Identify which cell holds the provided text, then report its (X, Y) central coordinate. 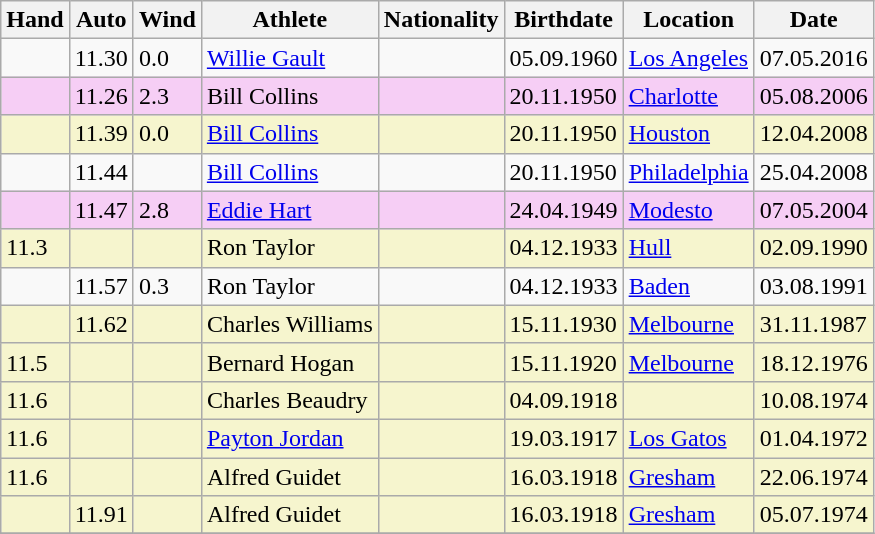
Payton Jordan (290, 438)
Modesto (688, 210)
05.07.1974 (814, 515)
11.57 (101, 286)
11.30 (101, 58)
Charles Williams (290, 324)
11.5 (35, 362)
2.3 (167, 96)
11.26 (101, 96)
05.08.2006 (814, 96)
Los Gatos (688, 438)
11.3 (35, 248)
Bernard Hogan (290, 362)
15.11.1930 (564, 324)
Houston (688, 134)
Willie Gault (290, 58)
Baden (688, 286)
07.05.2004 (814, 210)
Hull (688, 248)
24.04.1949 (564, 210)
11.62 (101, 324)
19.03.1917 (564, 438)
Los Angeles (688, 58)
01.04.1972 (814, 438)
03.08.1991 (814, 286)
Date (814, 20)
12.04.2008 (814, 134)
Location (688, 20)
11.47 (101, 210)
Eddie Hart (290, 210)
Charles Beaudry (290, 400)
31.11.1987 (814, 324)
2.8 (167, 210)
18.12.1976 (814, 362)
Philadelphia (688, 172)
15.11.1920 (564, 362)
Auto (101, 20)
Athlete (290, 20)
0.3 (167, 286)
11.44 (101, 172)
22.06.1974 (814, 477)
05.09.1960 (564, 58)
Wind (167, 20)
04.09.1918 (564, 400)
07.05.2016 (814, 58)
11.91 (101, 515)
Birthdate (564, 20)
Nationality (441, 20)
25.04.2008 (814, 172)
11.39 (101, 134)
10.08.1974 (814, 400)
02.09.1990 (814, 248)
Charlotte (688, 96)
Hand (35, 20)
